Locate the cell with the specified text and output its (x, y) center coordinate. 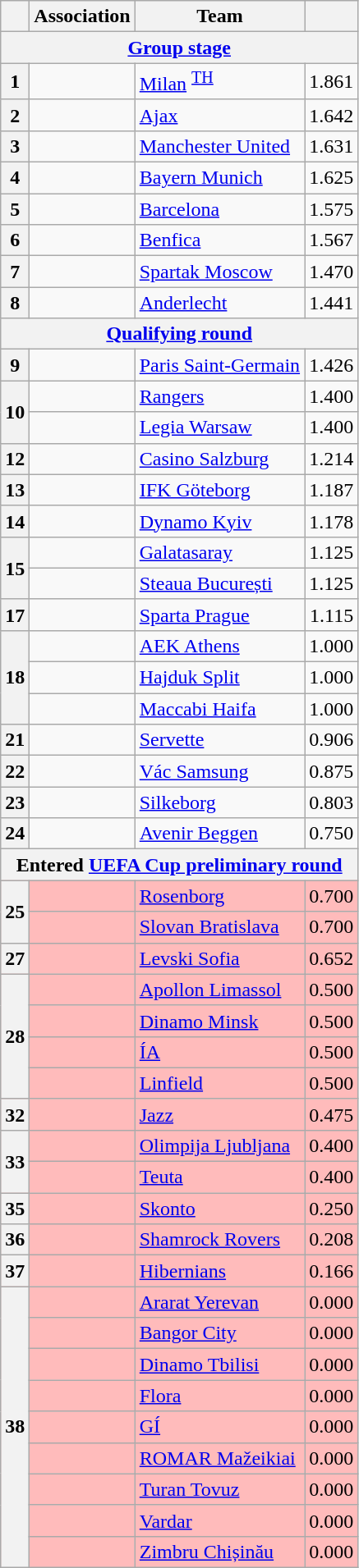
Vardar (219, 1520)
Steaua București (219, 583)
1.187 (332, 490)
Turan Tovuz (219, 1489)
Teuta (219, 1177)
Anderlecht (219, 303)
0.475 (332, 1114)
Flora (219, 1396)
0.875 (332, 771)
13 (15, 490)
AEK Athens (219, 646)
Dinamo Tbilisi (219, 1365)
Milan TH (219, 82)
Sparta Prague (219, 615)
1.178 (332, 521)
1.625 (332, 178)
0.803 (332, 802)
28 (15, 1036)
Bayern Munich (219, 178)
Rangers (219, 396)
5 (15, 209)
Spartak Moscow (219, 272)
Team (219, 16)
0.166 (332, 1271)
1.861 (332, 82)
36 (15, 1240)
1.567 (332, 240)
IFK Göteborg (219, 490)
1.631 (332, 146)
Hajduk Split (219, 678)
Linfield (219, 1083)
0.652 (332, 958)
2 (15, 115)
1.470 (332, 272)
Barcelona (219, 209)
3 (15, 146)
1.426 (332, 365)
Vác Samsung (219, 771)
15 (15, 568)
Galatasaray (219, 552)
10 (15, 412)
8 (15, 303)
0.750 (332, 834)
Dynamo Kyiv (219, 521)
Association (82, 16)
18 (15, 677)
1.214 (332, 459)
Ararat Yerevan (219, 1302)
Bangor City (219, 1333)
Benfica (219, 240)
17 (15, 615)
37 (15, 1271)
Shamrock Rovers (219, 1240)
Paris Saint-Germain (219, 365)
38 (15, 1428)
Zimbru Chișinău (219, 1552)
0.208 (332, 1240)
24 (15, 834)
7 (15, 272)
9 (15, 365)
Jazz (219, 1114)
23 (15, 802)
Legia Warsaw (219, 427)
0.906 (332, 740)
Levski Sofia (219, 958)
1.115 (332, 615)
32 (15, 1114)
Olimpija Ljubljana (219, 1145)
Group stage (179, 48)
27 (15, 958)
14 (15, 521)
Dinamo Minsk (219, 1021)
ROMAR Mažeikiai (219, 1458)
Hibernians (219, 1271)
1 (15, 82)
ÍA (219, 1052)
Slovan Bratislava (219, 927)
Qualifying round (179, 334)
0.250 (332, 1209)
4 (15, 178)
Avenir Beggen (219, 834)
GÍ (219, 1427)
6 (15, 240)
1.642 (332, 115)
Casino Salzburg (219, 459)
Rosenborg (219, 896)
Servette (219, 740)
12 (15, 459)
35 (15, 1209)
Ajax (219, 115)
Manchester United (219, 146)
Apollon Limassol (219, 990)
25 (15, 912)
Entered UEFA Cup preliminary round (179, 865)
33 (15, 1161)
Maccabi Haifa (219, 709)
22 (15, 771)
Silkeborg (219, 802)
1.441 (332, 303)
Skonto (219, 1209)
21 (15, 740)
1.575 (332, 209)
